Determine the [X, Y] coordinate at the center of the cell enclosing the given text.  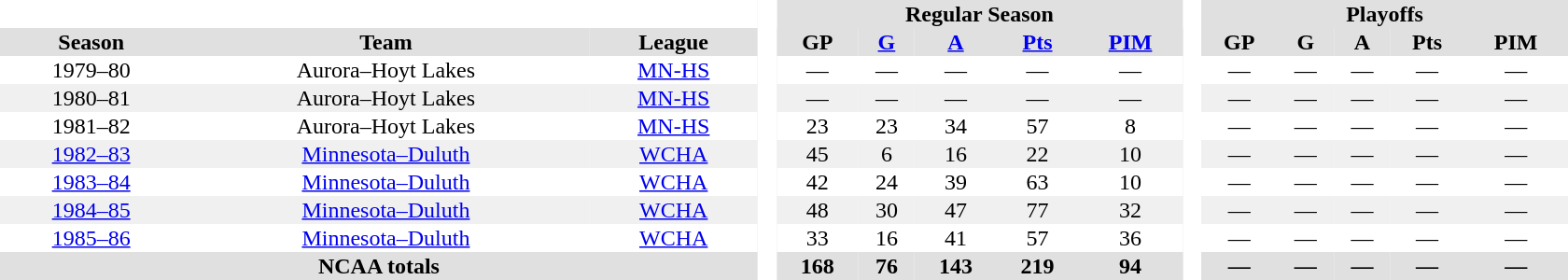
30 [887, 210]
League [674, 42]
143 [956, 266]
63 [1038, 182]
Season [91, 42]
Team [385, 42]
47 [956, 210]
24 [887, 182]
77 [1038, 210]
1980–81 [91, 98]
Regular Season [980, 14]
32 [1129, 210]
22 [1038, 154]
1982–83 [91, 154]
48 [818, 210]
1983–84 [91, 182]
36 [1129, 238]
42 [818, 182]
1981–82 [91, 126]
1984–85 [91, 210]
6 [887, 154]
39 [956, 182]
8 [1129, 126]
NCAA totals [379, 266]
219 [1038, 266]
76 [887, 266]
1979–80 [91, 70]
94 [1129, 266]
168 [818, 266]
33 [818, 238]
1985–86 [91, 238]
41 [956, 238]
34 [956, 126]
Playoffs [1385, 14]
45 [818, 154]
